Find where the given text appears and provide that cell's center as [X, Y] coordinate. 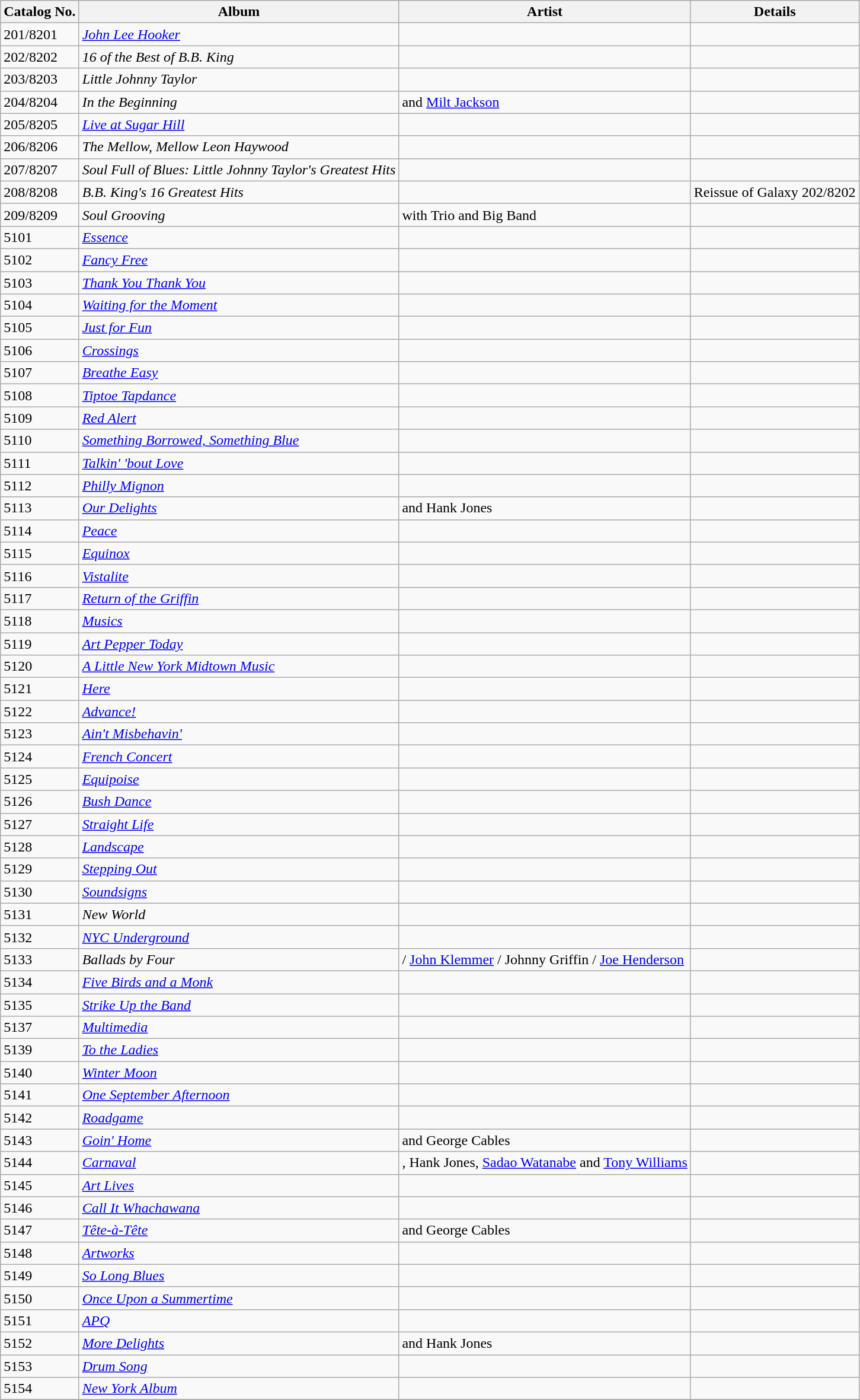
5130 [40, 892]
5134 [40, 982]
APQ [239, 1321]
5142 [40, 1118]
5115 [40, 553]
Our Delights [239, 508]
5145 [40, 1185]
5110 [40, 441]
208/8208 [40, 192]
Catalog No. [40, 12]
Peace [239, 531]
Artworks [239, 1253]
203/8203 [40, 79]
So Long Blues [239, 1275]
5111 [40, 463]
5125 [40, 779]
5154 [40, 1389]
John Lee Hooker [239, 34]
5148 [40, 1253]
5147 [40, 1230]
and Milt Jackson [545, 102]
5112 [40, 486]
Advance! [239, 712]
Straight Life [239, 824]
Return of the Griffin [239, 598]
5122 [40, 712]
/ John Klemmer / Johnny Griffin / Joe Henderson [545, 959]
5126 [40, 802]
Call It Whachawana [239, 1208]
5120 [40, 666]
5129 [40, 869]
More Delights [239, 1343]
One September Afternoon [239, 1095]
5108 [40, 396]
204/8204 [40, 102]
5121 [40, 689]
Musics [239, 621]
Philly Mignon [239, 486]
Ballads by Four [239, 959]
207/8207 [40, 170]
Five Birds and a Monk [239, 982]
5124 [40, 757]
Multimedia [239, 1028]
205/8205 [40, 125]
5127 [40, 824]
The Mellow, Mellow Leon Haywood [239, 147]
Soundsigns [239, 892]
Details [775, 12]
5103 [40, 283]
5123 [40, 734]
5151 [40, 1321]
5113 [40, 508]
202/8202 [40, 57]
5118 [40, 621]
Live at Sugar Hill [239, 125]
5140 [40, 1073]
Once Upon a Summertime [239, 1298]
5153 [40, 1366]
5105 [40, 328]
5133 [40, 959]
201/8201 [40, 34]
A Little New York Midtown Music [239, 666]
Winter Moon [239, 1073]
Stepping Out [239, 869]
French Concert [239, 757]
Equipoise [239, 779]
Soul Full of Blues: Little Johnny Taylor's Greatest Hits [239, 170]
5106 [40, 350]
with Trio and Big Band [545, 215]
Strike Up the Band [239, 1005]
Roadgame [239, 1118]
5102 [40, 260]
NYC Underground [239, 937]
5131 [40, 914]
Soul Grooving [239, 215]
Vistalite [239, 576]
5144 [40, 1163]
Red Alert [239, 418]
To the Ladies [239, 1050]
Bush Dance [239, 802]
Album [239, 12]
5104 [40, 305]
In the Beginning [239, 102]
Thank You Thank You [239, 283]
Art Lives [239, 1185]
Ain't Misbehavin' [239, 734]
Fancy Free [239, 260]
5141 [40, 1095]
Here [239, 689]
Talkin' 'bout Love [239, 463]
Just for Fun [239, 328]
5135 [40, 1005]
Something Borrowed, Something Blue [239, 441]
5119 [40, 643]
209/8209 [40, 215]
5149 [40, 1275]
Carnaval [239, 1163]
Goin' Home [239, 1140]
Drum Song [239, 1366]
Crossings [239, 350]
Breathe Easy [239, 373]
5116 [40, 576]
B.B. King's 16 Greatest Hits [239, 192]
, Hank Jones, Sadao Watanabe and Tony Williams [545, 1163]
5143 [40, 1140]
Essence [239, 237]
Landscape [239, 847]
5139 [40, 1050]
Waiting for the Moment [239, 305]
Little Johnny Taylor [239, 79]
5109 [40, 418]
5150 [40, 1298]
5132 [40, 937]
5114 [40, 531]
5101 [40, 237]
Artist [545, 12]
Equinox [239, 553]
5117 [40, 598]
Tête-à-Tête [239, 1230]
5137 [40, 1028]
5107 [40, 373]
New World [239, 914]
Tiptoe Tapdance [239, 396]
New York Album [239, 1389]
5152 [40, 1343]
206/8206 [40, 147]
Art Pepper Today [239, 643]
Reissue of Galaxy 202/8202 [775, 192]
16 of the Best of B.B. King [239, 57]
5146 [40, 1208]
5128 [40, 847]
